Find where the given text appears and provide that cell's center as [x, y] coordinate. 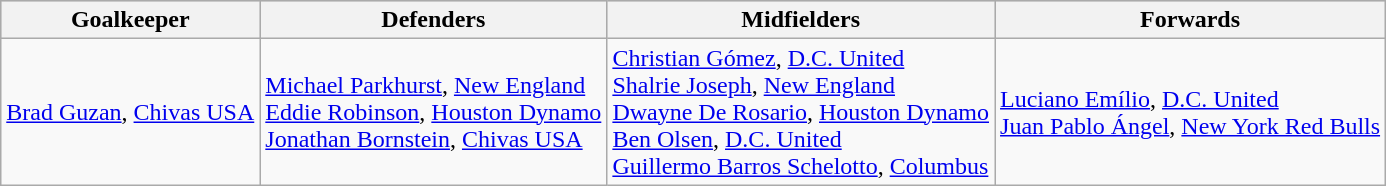
Brad Guzan, Chivas USA [130, 112]
Luciano Emílio, D.C. United Juan Pablo Ángel, New York Red Bulls [1190, 112]
Michael Parkhurst, New England Eddie Robinson, Houston Dynamo Jonathan Bornstein, Chivas USA [434, 112]
Defenders [434, 20]
Midfielders [801, 20]
Forwards [1190, 20]
Goalkeeper [130, 20]
